Find where the given text appears and provide that cell's center as [X, Y] coordinate. 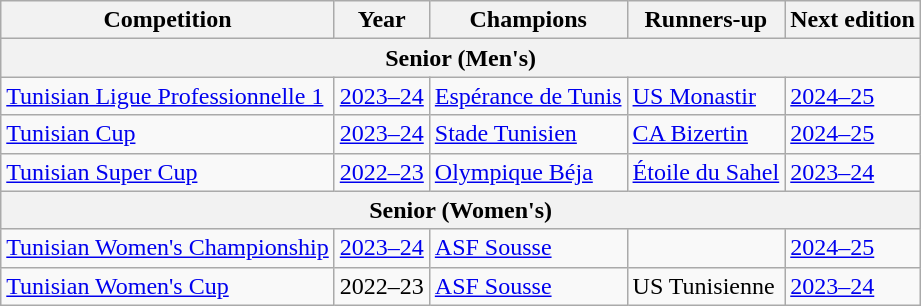
Tunisian Women's Cup [168, 286]
Tunisian Women's Championship [168, 248]
Competition [168, 20]
Espérance de Tunis [528, 96]
Year [382, 20]
Senior (Men's) [461, 58]
Runners-up [706, 20]
US Tunisienne [706, 286]
Tunisian Ligue Professionnelle 1 [168, 96]
Olympique Béja [528, 172]
US Monastir [706, 96]
Étoile du Sahel [706, 172]
Champions [528, 20]
CA Bizertin [706, 134]
Senior (Women's) [461, 210]
Tunisian Super Cup [168, 172]
Next edition [853, 20]
Tunisian Cup [168, 134]
Stade Tunisien [528, 134]
